Extract the [X, Y] coordinate from the center of the cell holding the provided text.  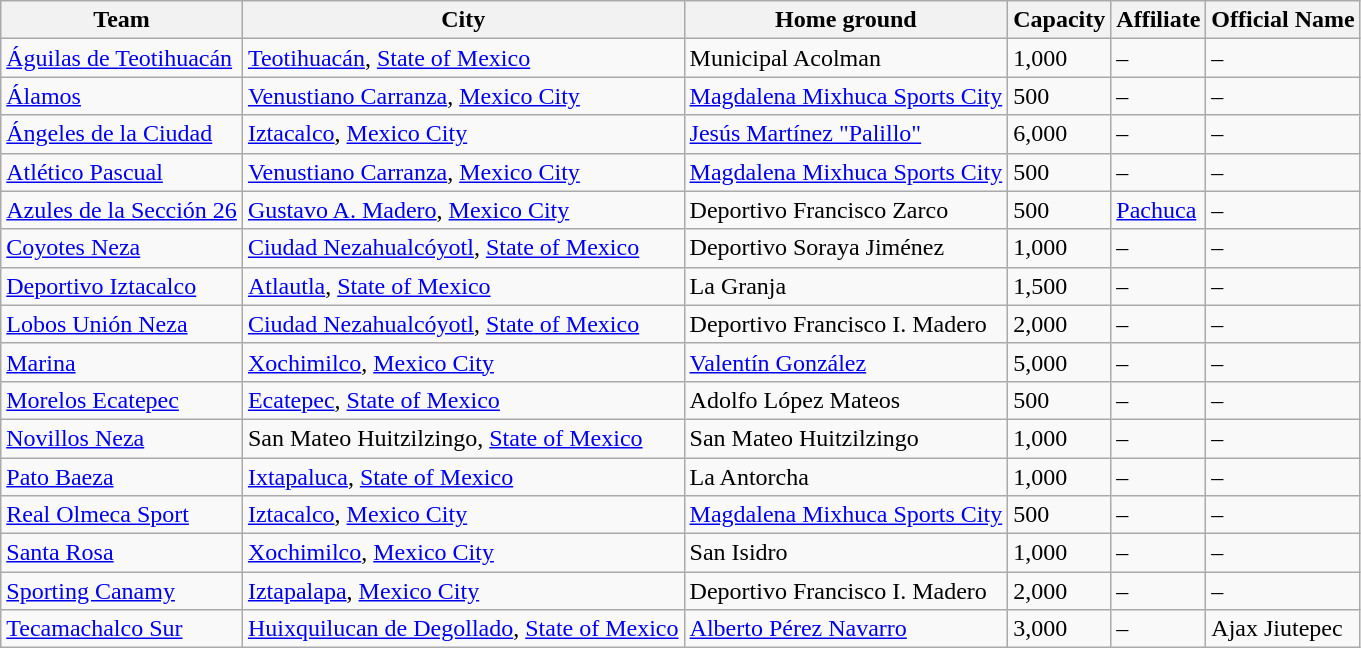
City [463, 20]
San Mateo Huitzilzingo [846, 438]
Ecatepec, State of Mexico [463, 400]
Azules de la Sección 26 [122, 210]
Atlético Pascual [122, 172]
Huixquilucan de Degollado, State of Mexico [463, 629]
Ajax Jiutepec [1283, 629]
5,000 [1060, 362]
Ixtapaluca, State of Mexico [463, 477]
Affiliate [1158, 20]
Atlautla, State of Mexico [463, 286]
Pachuca [1158, 210]
Valentín González [846, 362]
Jesús Martínez "Palillo" [846, 134]
Morelos Ecatepec [122, 400]
Marina [122, 362]
1,500 [1060, 286]
6,000 [1060, 134]
Official Name [1283, 20]
Novillos Neza [122, 438]
Teotihuacán, State of Mexico [463, 58]
San Isidro [846, 553]
Municipal Acolman [846, 58]
La Granja [846, 286]
Pato Baeza [122, 477]
Capacity [1060, 20]
Águilas de Teotihuacán [122, 58]
Team [122, 20]
Deportivo Soraya Jiménez [846, 248]
La Antorcha [846, 477]
Álamos [122, 96]
Iztapalapa, Mexico City [463, 591]
Lobos Unión Neza [122, 324]
Home ground [846, 20]
Gustavo A. Madero, Mexico City [463, 210]
Real Olmeca Sport [122, 515]
Sporting Canamy [122, 591]
Coyotes Neza [122, 248]
Alberto Pérez Navarro [846, 629]
3,000 [1060, 629]
Deportivo Iztacalco [122, 286]
Ángeles de la Ciudad [122, 134]
Deportivo Francisco Zarco [846, 210]
San Mateo Huitzilzingo, State of Mexico [463, 438]
Tecamachalco Sur [122, 629]
Santa Rosa [122, 553]
Adolfo López Mateos [846, 400]
